Locate the cell with the specified text and output its (X, Y) center coordinate. 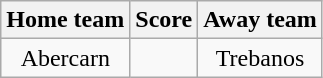
Abercarn (66, 58)
Score (164, 20)
Trebanos (260, 58)
Home team (66, 20)
Away team (260, 20)
